Determine the (X, Y) coordinate at the center of the cell enclosing the given text.  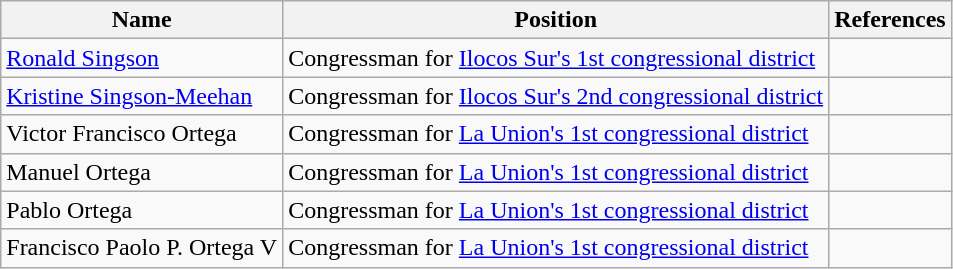
Manuel Ortega (142, 172)
Congressman for Ilocos Sur's 2nd congressional district (556, 96)
Kristine Singson-Meehan (142, 96)
Position (556, 20)
Pablo Ortega (142, 210)
Ronald Singson (142, 58)
Victor Francisco Ortega (142, 134)
Francisco Paolo P. Ortega V (142, 248)
Congressman for Ilocos Sur's 1st congressional district (556, 58)
References (890, 20)
Name (142, 20)
